Pinpoint the cell where the given text exists, returning its [x, y] midpoint coordinate. 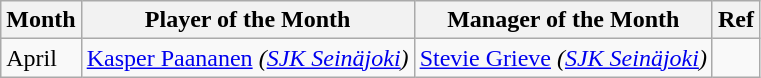
Month [41, 20]
Kasper Paananen (SJK Seinäjoki) [248, 58]
Ref [736, 20]
April [41, 58]
Player of the Month [248, 20]
Manager of the Month [563, 20]
Stevie Grieve (SJK Seinäjoki) [563, 58]
